For the text-containing cell, return its midpoint in [x, y] coordinate format. 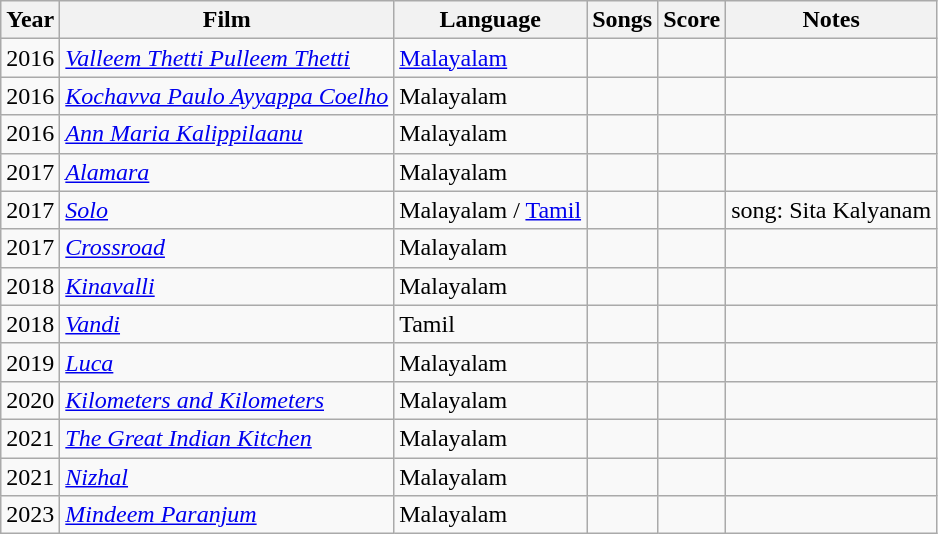
2023 [30, 515]
Mindeem Paranjum [227, 515]
Ann Maria Kalippilaanu [227, 134]
Film [227, 20]
Solo [227, 210]
Nizhal [227, 477]
Language [490, 20]
Malayalam / Tamil [490, 210]
Valleem Thetti Pulleem Thetti [227, 58]
Notes [832, 20]
Luca [227, 362]
The Great Indian Kitchen [227, 438]
2020 [30, 400]
Alamara [227, 172]
Kochavva Paulo Ayyappa Coelho [227, 96]
Tamil [490, 324]
Kilometers and Kilometers [227, 400]
Year [30, 20]
2019 [30, 362]
Kinavalli [227, 286]
Vandi [227, 324]
Crossroad [227, 248]
Songs [622, 20]
Score [692, 20]
song: Sita Kalyanam [832, 210]
